Determine the (x, y) coordinate at the center of the cell enclosing the given text.  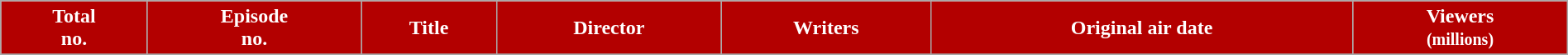
Totalno. (74, 28)
Writers (825, 28)
Episodeno. (254, 28)
Director (609, 28)
Original air date (1141, 28)
Viewers(millions) (1460, 28)
Title (429, 28)
